Capture the cell that displays the provided text and extract its [X, Y] central coordinate. 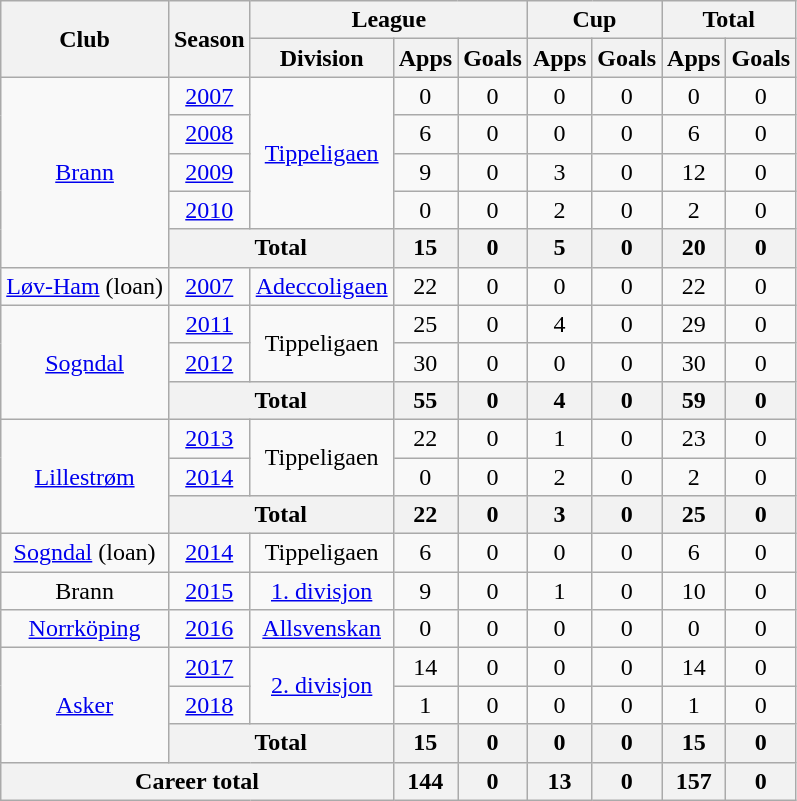
2010 [209, 210]
13 [559, 781]
144 [425, 781]
Allsvenskan [322, 629]
Adeccoligaen [322, 286]
2. divisjon [322, 686]
Lillestrøm [85, 476]
157 [694, 781]
Club [85, 39]
20 [694, 248]
23 [694, 438]
5 [559, 248]
Sogndal [85, 362]
Career total [197, 781]
Division [322, 58]
12 [694, 172]
Sogndal (loan) [85, 553]
Asker [85, 705]
2017 [209, 667]
55 [425, 400]
2013 [209, 438]
Norrköping [85, 629]
Cup [594, 20]
2018 [209, 705]
59 [694, 400]
2012 [209, 362]
29 [694, 324]
10 [694, 591]
2011 [209, 324]
League [388, 20]
2009 [209, 172]
Season [209, 39]
2015 [209, 591]
Løv-Ham (loan) [85, 286]
2008 [209, 134]
2016 [209, 629]
1. divisjon [322, 591]
